Return [x, y] of the center of cell containing provided text 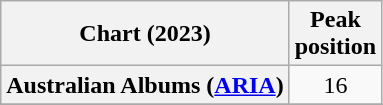
Peakposition [335, 34]
Australian Albums (ARIA) [145, 85]
16 [335, 85]
Chart (2023) [145, 34]
